Capture the cell that displays the provided text and extract its (x, y) central coordinate. 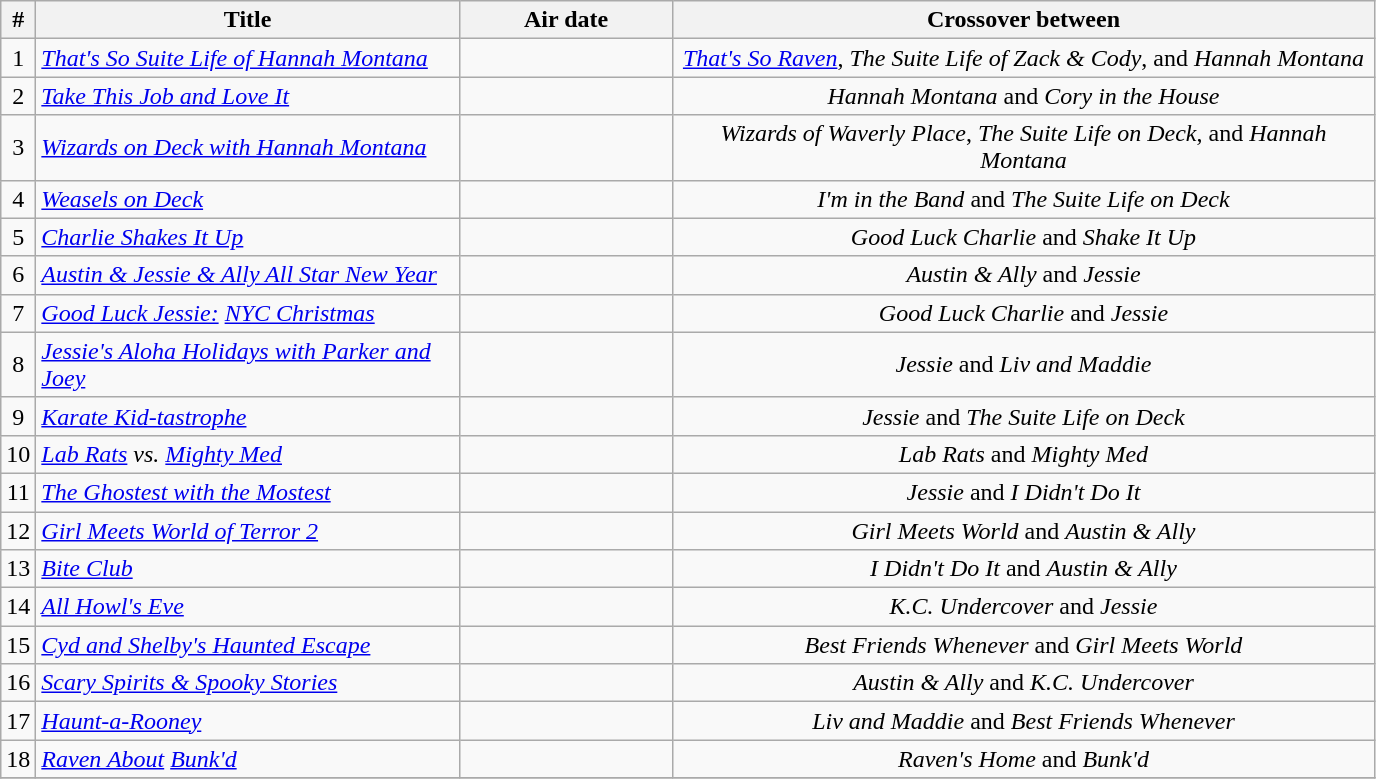
9 (18, 416)
I Didn't Do It and Austin & Ally (1024, 569)
Lab Rats vs. Mighty Med (248, 454)
Austin & Ally and K.C. Undercover (1024, 683)
Raven About Bunk'd (248, 759)
Charlie Shakes It Up (248, 237)
The Ghostest with the Mostest (248, 492)
Raven's Home and Bunk'd (1024, 759)
Jessie and Liv and Maddie (1024, 364)
2 (18, 96)
Scary Spirits & Spooky Stories (248, 683)
6 (18, 275)
Haunt-a-Rooney (248, 721)
Weasels on Deck (248, 199)
5 (18, 237)
Jessie and The Suite Life on Deck (1024, 416)
Cyd and Shelby's Haunted Escape (248, 645)
Crossover between (1024, 20)
All Howl's Eve (248, 607)
10 (18, 454)
12 (18, 531)
15 (18, 645)
Liv and Maddie and Best Friends Whenever (1024, 721)
Girl Meets World and Austin & Ally (1024, 531)
16 (18, 683)
Karate Kid-tastrophe (248, 416)
Good Luck Jessie: NYC Christmas (248, 313)
Austin & Ally and Jessie (1024, 275)
7 (18, 313)
That's So Suite Life of Hannah Montana (248, 58)
Title (248, 20)
Good Luck Charlie and Shake It Up (1024, 237)
Hannah Montana and Cory in the House (1024, 96)
4 (18, 199)
14 (18, 607)
Jessie and I Didn't Do It (1024, 492)
K.C. Undercover and Jessie (1024, 607)
# (18, 20)
Air date (566, 20)
I'm in the Band and The Suite Life on Deck (1024, 199)
13 (18, 569)
8 (18, 364)
Jessie's Aloha Holidays with Parker and Joey (248, 364)
17 (18, 721)
Best Friends Whenever and Girl Meets World (1024, 645)
11 (18, 492)
Good Luck Charlie and Jessie (1024, 313)
18 (18, 759)
Austin & Jessie & Ally All Star New Year (248, 275)
3 (18, 148)
That's So Raven, The Suite Life of Zack & Cody, and Hannah Montana (1024, 58)
Girl Meets World of Terror 2 (248, 531)
Wizards of Waverly Place, The Suite Life on Deck, and Hannah Montana (1024, 148)
Bite Club (248, 569)
1 (18, 58)
Take This Job and Love It (248, 96)
Lab Rats and Mighty Med (1024, 454)
Wizards on Deck with Hannah Montana (248, 148)
